Pinpoint the cell where the given text exists, returning its (x, y) midpoint coordinate. 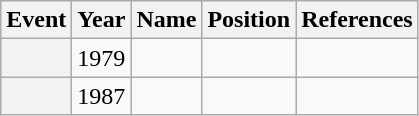
Name (166, 20)
1979 (102, 58)
Event (36, 20)
Position (249, 20)
Year (102, 20)
1987 (102, 96)
References (358, 20)
